Capture the cell that displays the provided text and extract its (x, y) central coordinate. 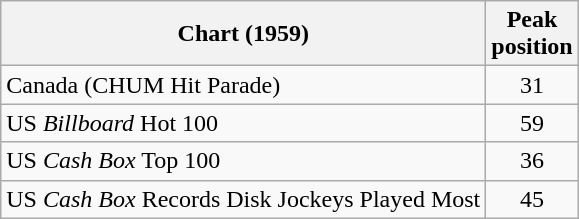
Peakposition (532, 34)
Chart (1959) (244, 34)
US Cash Box Top 100 (244, 161)
36 (532, 161)
45 (532, 199)
US Billboard Hot 100 (244, 123)
Canada (CHUM Hit Parade) (244, 85)
US Cash Box Records Disk Jockeys Played Most (244, 199)
31 (532, 85)
59 (532, 123)
